For the text-containing cell, return its midpoint in (x, y) coordinate format. 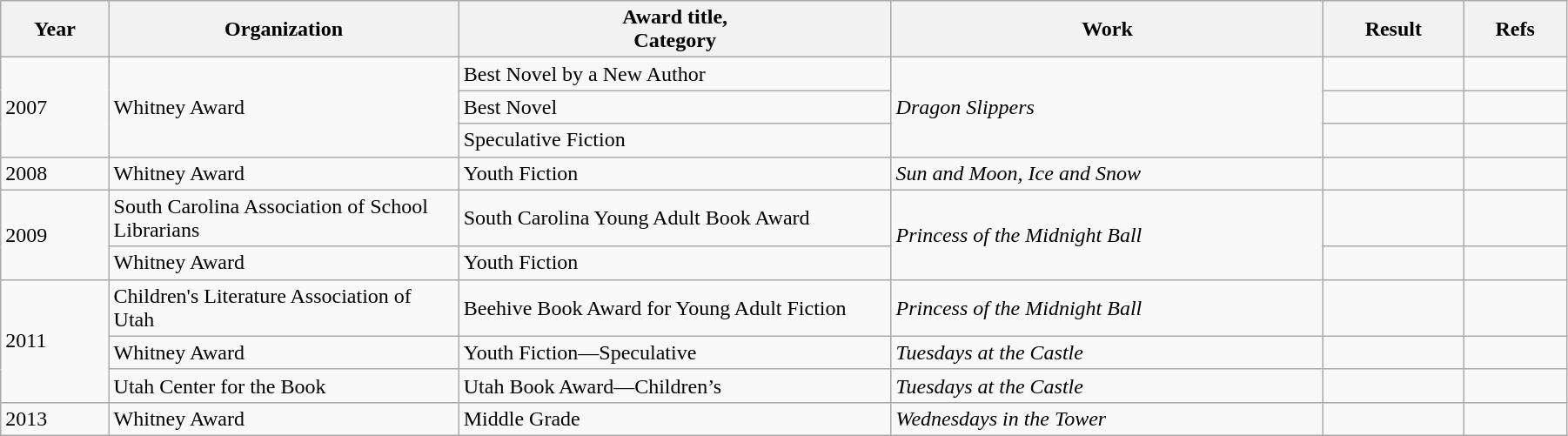
Result (1394, 30)
2007 (55, 107)
Wednesdays in the Tower (1107, 419)
Dragon Slippers (1107, 107)
2009 (55, 235)
Work (1107, 30)
Refs (1516, 30)
2011 (55, 341)
Best Novel (675, 107)
Best Novel by a New Author (675, 74)
Children's Literature Association of Utah (284, 308)
Middle Grade (675, 419)
Youth Fiction—Speculative (675, 352)
2008 (55, 173)
Year (55, 30)
Utah Book Award—Children’s (675, 386)
South Carolina Young Adult Book Award (675, 218)
Beehive Book Award for Young Adult Fiction (675, 308)
Speculative Fiction (675, 140)
Utah Center for the Book (284, 386)
2013 (55, 419)
South Carolina Association of School Librarians (284, 218)
Sun and Moon, Ice and Snow (1107, 173)
Award title,Category (675, 30)
Organization (284, 30)
